Extract the (x, y) coordinate from the center of the cell holding the provided text.  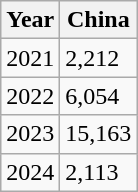
2023 (30, 134)
China (98, 20)
Year (30, 20)
2024 (30, 172)
15,163 (98, 134)
6,054 (98, 96)
2,212 (98, 58)
2022 (30, 96)
2,113 (98, 172)
2021 (30, 58)
